Pinpoint the cell where the given text exists, returning its [x, y] midpoint coordinate. 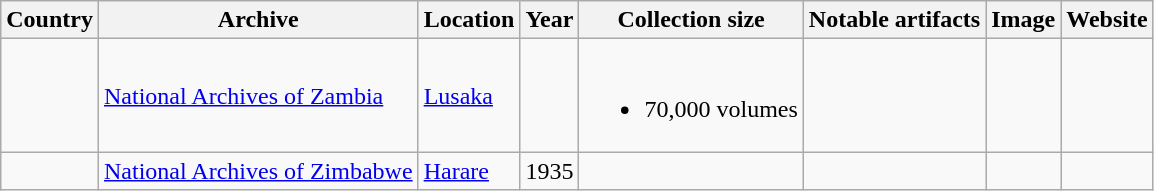
Year [550, 20]
70,000 volumes [691, 96]
Notable artifacts [894, 20]
National Archives of Zambia [258, 96]
Lusaka [469, 96]
Collection size [691, 20]
Harare [469, 171]
Country [50, 20]
National Archives of Zimbabwe [258, 171]
Website [1107, 20]
Location [469, 20]
Archive [258, 20]
Image [1024, 20]
1935 [550, 171]
